Pinpoint the cell where the given text exists, returning its [x, y] midpoint coordinate. 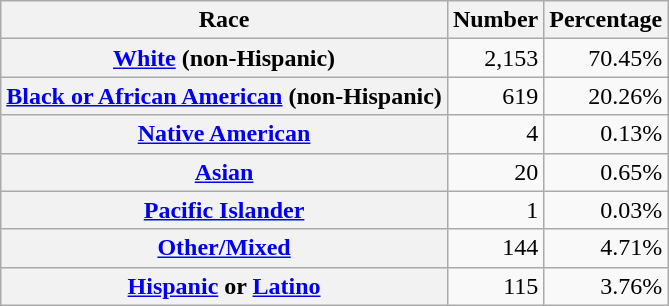
Percentage [606, 20]
Number [495, 20]
Pacific Islander [224, 210]
115 [495, 286]
Asian [224, 172]
144 [495, 248]
4 [495, 134]
20.26% [606, 96]
Native American [224, 134]
70.45% [606, 58]
Hispanic or Latino [224, 286]
Other/Mixed [224, 248]
0.03% [606, 210]
2,153 [495, 58]
1 [495, 210]
3.76% [606, 286]
4.71% [606, 248]
Black or African American (non-Hispanic) [224, 96]
20 [495, 172]
Race [224, 20]
White (non-Hispanic) [224, 58]
619 [495, 96]
0.13% [606, 134]
0.65% [606, 172]
